For the text-containing cell, return its midpoint in (X, Y) coordinate format. 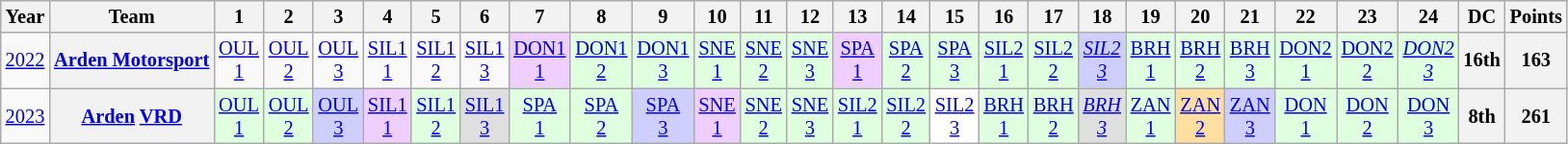
Points (1536, 16)
Arden Motorsport (131, 60)
2022 (25, 60)
16 (1004, 16)
ZAN3 (1250, 116)
261 (1536, 116)
DON13 (663, 60)
3 (338, 16)
ZAN2 (1200, 116)
12 (810, 16)
DON2 (1368, 116)
DON12 (601, 60)
19 (1151, 16)
8th (1482, 116)
DON21 (1306, 60)
18 (1102, 16)
13 (857, 16)
4 (387, 16)
163 (1536, 60)
DON1 (1306, 116)
DON22 (1368, 60)
1 (239, 16)
ZAN1 (1151, 116)
9 (663, 16)
10 (717, 16)
8 (601, 16)
20 (1200, 16)
14 (905, 16)
2 (289, 16)
11 (764, 16)
17 (1054, 16)
Arden VRD (131, 116)
21 (1250, 16)
24 (1429, 16)
DON23 (1429, 60)
DC (1482, 16)
6 (484, 16)
Team (131, 16)
22 (1306, 16)
Year (25, 16)
DON3 (1429, 116)
23 (1368, 16)
16th (1482, 60)
5 (435, 16)
2023 (25, 116)
DON11 (539, 60)
15 (954, 16)
7 (539, 16)
